Detect which cell encompasses the target text, then output its (x, y) center coordinate. 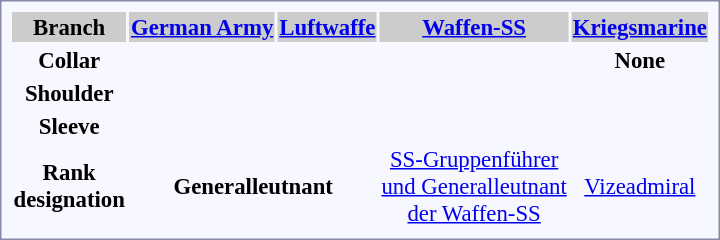
SS-Gruppenführerund Generalleutnantder Waffen-SS (474, 186)
Vizeadmiral (640, 186)
Sleeve (69, 126)
Branch (69, 27)
German Army (202, 27)
Collar (69, 60)
Generalleutnant (253, 186)
Rankdesignation (69, 186)
None (640, 60)
Waffen-SS (474, 27)
Shoulder (69, 93)
Luftwaffe (328, 27)
Kriegsmarine (640, 27)
